Output the (X, Y) coordinate of the center of the cell containing the given text.  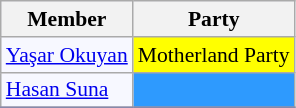
Motherland Party (214, 55)
Hasan Suna (67, 90)
Yaşar Okuyan (67, 55)
Member (67, 19)
Party (214, 19)
